Capture the cell that displays the provided text and extract its (X, Y) central coordinate. 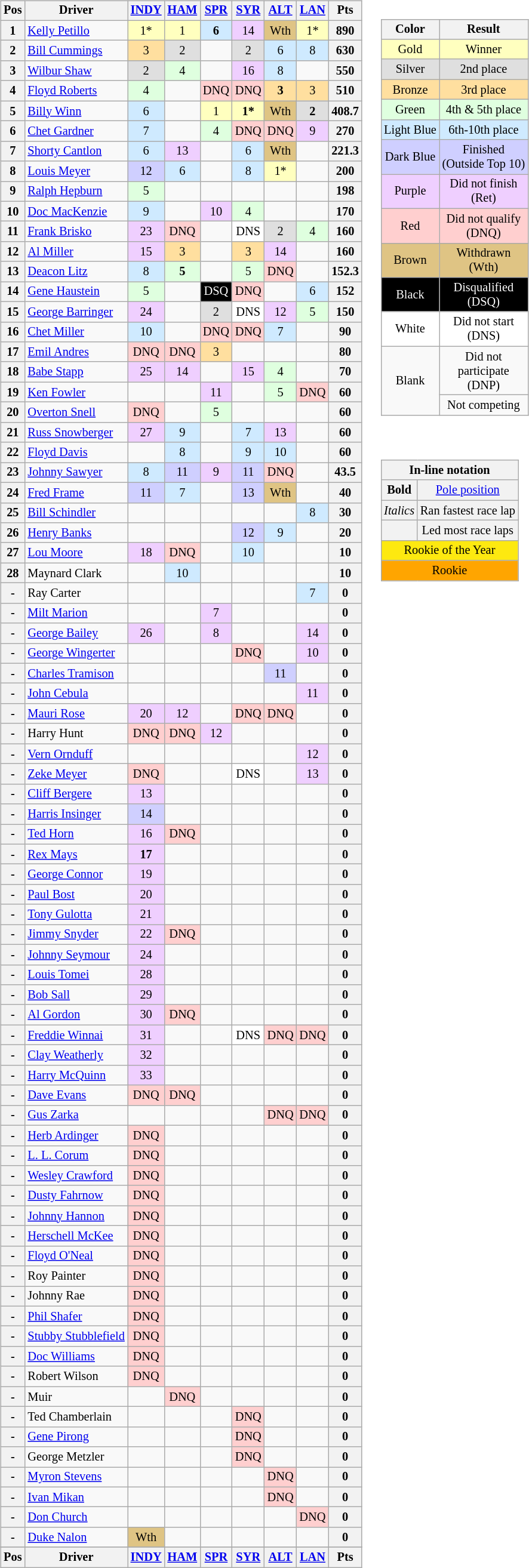
Blank (410, 381)
Result (484, 29)
510 (345, 91)
152 (345, 292)
George Metzler (76, 1457)
Al Gordon (76, 1015)
George Connor (76, 874)
Wesley Crawford (76, 1176)
43.5 (345, 473)
Herb Ardinger (76, 1135)
Doc MacKenzie (76, 211)
Al Miller (76, 252)
Johnny Sawyer (76, 473)
Robert Wilson (76, 1376)
Bold (399, 490)
Wilbur Shaw (76, 71)
George Barringer (76, 312)
221.3 (345, 151)
Kelly Petillo (76, 30)
Withdrawn(Wth) (484, 260)
90 (345, 332)
Floyd Roberts (76, 91)
Did notparticipate(DNP) (484, 371)
Rex Mays (76, 854)
29 (146, 995)
Frank Brisko (76, 232)
890 (345, 30)
Did not finish(Ret) (484, 192)
Tony Gulotta (76, 914)
Stubby Stubblefield (76, 1336)
Dave Evans (76, 1095)
L. L. Corum (76, 1156)
Ted Horn (76, 834)
Not competing (484, 405)
Gus Zarka (76, 1116)
Roy Painter (76, 1276)
Rookie of the Year (449, 550)
Color (410, 29)
John Cebula (76, 694)
270 (345, 131)
Milt Marion (76, 613)
Harris Insinger (76, 814)
Bill Schindler (76, 513)
Bob Sall (76, 995)
Gene Pirong (76, 1437)
Mauri Rose (76, 714)
40 (345, 492)
Ray Carter (76, 593)
Henry Banks (76, 533)
In-line notation (449, 470)
Maynard Clark (76, 573)
Rookie (449, 571)
Dark Blue (410, 157)
Shorty Cantlon (76, 151)
Black (410, 295)
6th-10th place (484, 130)
80 (345, 352)
Louis Tomei (76, 975)
Disqualified(DSQ) (484, 295)
DSQ (216, 292)
White (410, 329)
Johnny Seymour (76, 954)
150 (345, 312)
Ran fastest race lap (468, 510)
Lou Moore (76, 553)
Doc Williams (76, 1357)
Winner (484, 50)
Gold (410, 50)
George Wingerter (76, 654)
Italics (399, 510)
Duke Nalon (76, 1538)
550 (345, 71)
70 (345, 372)
Russ Snowberger (76, 432)
2nd place (484, 69)
Johnny Rae (76, 1296)
Brown (410, 260)
Muir (76, 1397)
Floyd O'Neal (76, 1256)
Charles Tramison (76, 673)
Jimmy Snyder (76, 935)
Pole position (468, 490)
Finished(Outside Top 10) (484, 157)
Zeke Meyer (76, 774)
Light Blue (410, 130)
408.7 (345, 111)
630 (345, 51)
Phil Shafer (76, 1316)
Ken Fowler (76, 392)
Emil Andres (76, 352)
198 (345, 192)
Ivan Mikan (76, 1497)
Bill Cummings (76, 51)
Overton Snell (76, 412)
Fred Frame (76, 492)
Silver (410, 69)
Ted Chamberlain (76, 1417)
Gene Haustein (76, 292)
Don Church (76, 1517)
Paul Bost (76, 895)
Freddie Winnai (76, 1035)
Chet Gardner (76, 131)
Floyd Davis (76, 452)
152.3 (345, 272)
4th & 5th place (484, 110)
Babe Stapp (76, 372)
Did not start(DNS) (484, 329)
Clay Weatherly (76, 1055)
Purple (410, 192)
George Bailey (76, 633)
200 (345, 171)
Led most race laps (468, 531)
Deacon Litz (76, 272)
Harry Hunt (76, 734)
Harry McQuinn (76, 1075)
31 (146, 1035)
Cliff Bergere (76, 794)
3rd place (484, 90)
Did not qualify(DNQ) (484, 226)
Vern Ornduff (76, 754)
Green (410, 110)
Chet Miller (76, 332)
Red (410, 226)
Louis Meyer (76, 171)
Ralph Hepburn (76, 192)
Myron Stevens (76, 1477)
Billy Winn (76, 111)
33 (146, 1075)
In-line notation Bold Pole position Italics Ran fastest race lap Led most race laps Rookie of the Year Rookie (454, 512)
Johnny Hannon (76, 1216)
170 (345, 211)
Bronze (410, 90)
Dusty Fahrnow (76, 1196)
Herschell McKee (76, 1236)
32 (146, 1055)
